Return the [X, Y] coordinate for the center point of the cell that contains the specified text.  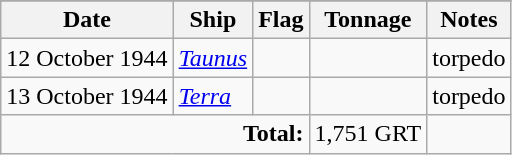
1,751 GRT [368, 134]
Taunus [213, 58]
Tonnage [368, 20]
13 October 1944 [87, 96]
Total: [155, 134]
Flag [281, 20]
Ship [213, 20]
Notes [469, 20]
Date [87, 20]
Terra [213, 96]
12 October 1944 [87, 58]
